Pinpoint the cell where the given text exists, returning its [X, Y] midpoint coordinate. 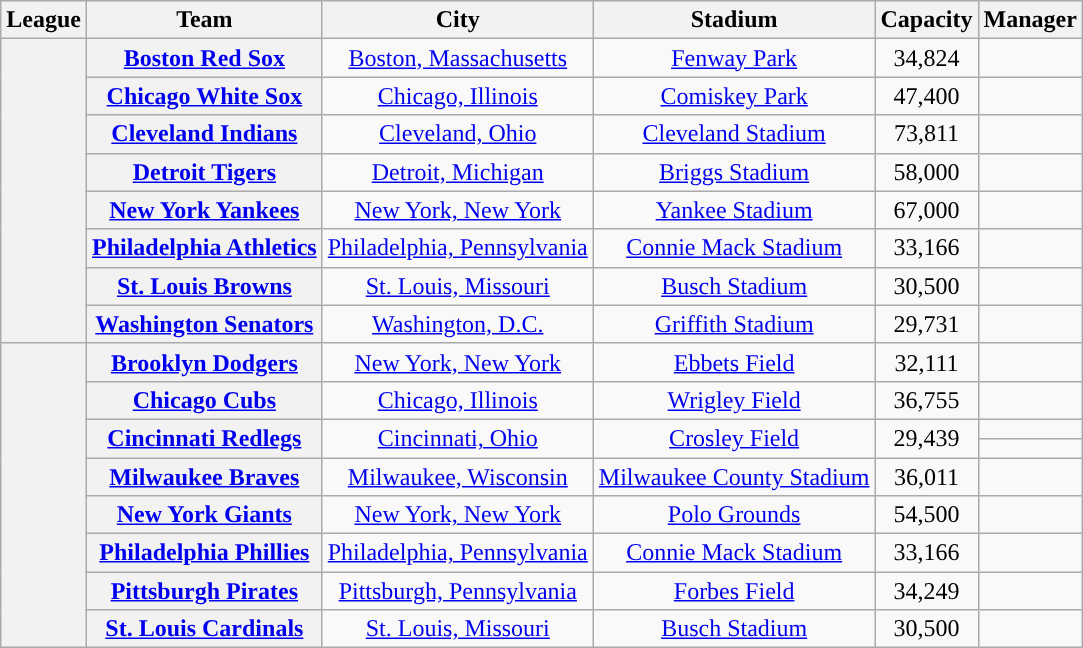
36,011 [926, 477]
Briggs Stadium [734, 172]
Boston Red Sox [204, 58]
Milwaukee Braves [204, 477]
67,000 [926, 210]
St. Louis Cardinals [204, 629]
Wrigley Field [734, 400]
New York Yankees [204, 210]
Cleveland Stadium [734, 134]
St. Louis Browns [204, 286]
32,111 [926, 362]
Polo Grounds [734, 515]
Cleveland, Ohio [458, 134]
Brooklyn Dodgers [204, 362]
34,249 [926, 591]
Chicago White Sox [204, 96]
Yankee Stadium [734, 210]
Fenway Park [734, 58]
47,400 [926, 96]
Cincinnati, Ohio [458, 438]
Boston, Massachusetts [458, 58]
Griffith Stadium [734, 324]
Washington Senators [204, 324]
Detroit, Michigan [458, 172]
Milwaukee County Stadium [734, 477]
Team [204, 20]
Chicago Cubs [204, 400]
League [44, 20]
58,000 [926, 172]
City [458, 20]
Cincinnati Redlegs [204, 438]
Philadelphia Athletics [204, 248]
Pittsburgh, Pennsylvania [458, 591]
Stadium [734, 20]
34,824 [926, 58]
Cleveland Indians [204, 134]
29,439 [926, 438]
54,500 [926, 515]
Detroit Tigers [204, 172]
Capacity [926, 20]
Pittsburgh Pirates [204, 591]
29,731 [926, 324]
Philadelphia Phillies [204, 553]
Manager [1030, 20]
Crosley Field [734, 438]
Washington, D.C. [458, 324]
Forbes Field [734, 591]
Comiskey Park [734, 96]
Ebbets Field [734, 362]
36,755 [926, 400]
Milwaukee, Wisconsin [458, 477]
New York Giants [204, 515]
73,811 [926, 134]
